Find where the given text appears and provide that cell's center as [x, y] coordinate. 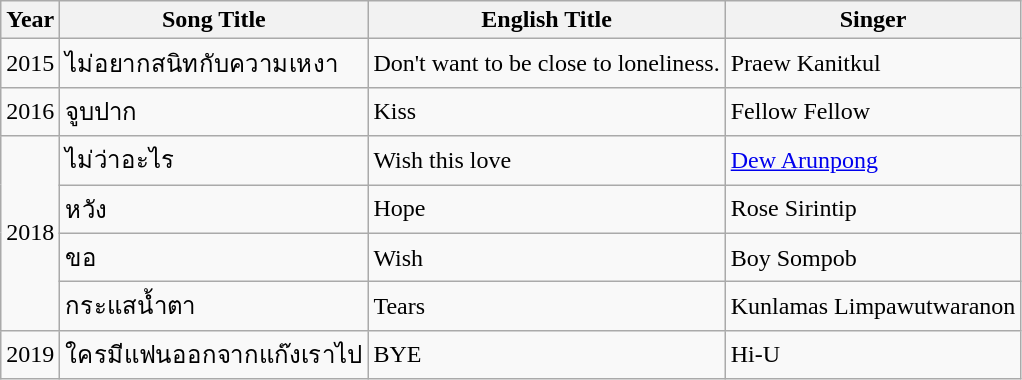
Hope [546, 208]
Kiss [546, 112]
หวัง [214, 208]
Song Title [214, 20]
Rose Sirintip [873, 208]
Praew Kanitkul [873, 64]
2018 [30, 233]
BYE [546, 354]
Hi-U [873, 354]
Fellow Fellow [873, 112]
2015 [30, 64]
English Title [546, 20]
Singer [873, 20]
จูบปาก [214, 112]
ไม่อยากสนิทกับความเหงา [214, 64]
2019 [30, 354]
กระแสน้ำตา [214, 306]
Kunlamas Limpawutwaranon [873, 306]
Wish [546, 258]
Wish this love [546, 160]
ไม่ว่าอะไร [214, 160]
Don't want to be close to loneliness. [546, 64]
ใครมีแฟนออกจากแก๊งเราไป [214, 354]
Tears [546, 306]
ขอ [214, 258]
2016 [30, 112]
Dew Arunpong [873, 160]
Year [30, 20]
Boy Sompob [873, 258]
